For the text-containing cell, return its midpoint in [x, y] coordinate format. 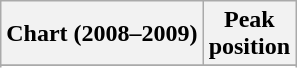
Chart (2008–2009) [102, 34]
Peakposition [249, 34]
